Extract the [x, y] coordinate from the center of the cell holding the provided text.  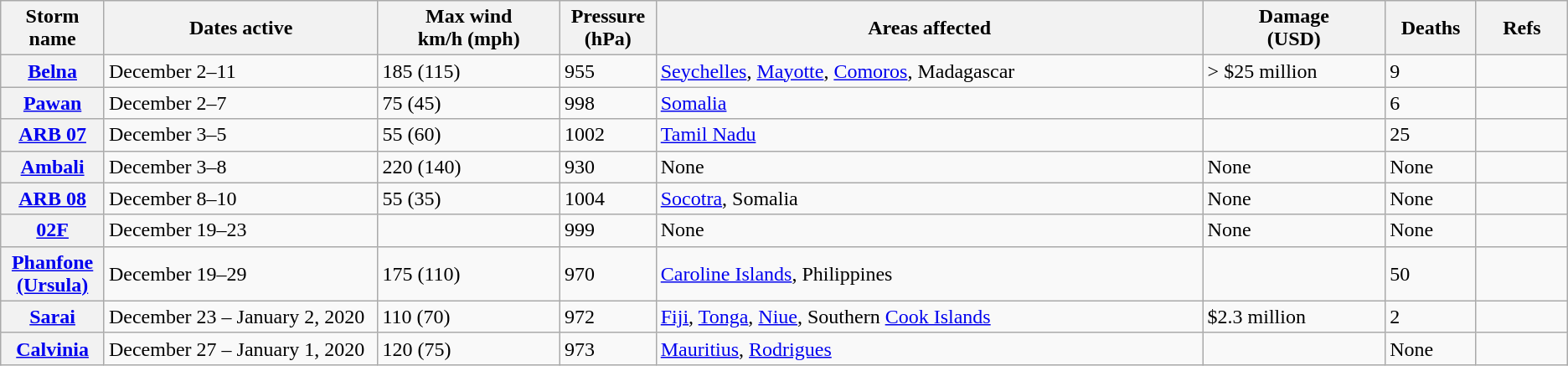
120 (75) [469, 348]
Areas affected [930, 28]
Pressure(hPa) [608, 28]
Mauritius, Rodrigues [930, 348]
Seychelles, Mayotte, Comoros, Madagascar [930, 71]
973 [608, 348]
December 19–23 [240, 230]
Ambali [53, 167]
Max windkm/h (mph) [469, 28]
$2.3 million [1294, 317]
175 (110) [469, 273]
Phanfone (Ursula) [53, 273]
Caroline Islands, Philippines [930, 273]
Dates active [240, 28]
972 [608, 317]
02F [53, 230]
December 2–7 [240, 103]
970 [608, 273]
75 (45) [469, 103]
Sarai [53, 317]
Belna [53, 71]
December 19–29 [240, 273]
1004 [608, 198]
Fiji, Tonga, Niue, Southern Cook Islands [930, 317]
930 [608, 167]
110 (70) [469, 317]
6 [1431, 103]
185 (115) [469, 71]
Calvinia [53, 348]
999 [608, 230]
Storm name [53, 28]
998 [608, 103]
Deaths [1431, 28]
9 [1431, 71]
Socotra, Somalia [930, 198]
Pawan [53, 103]
220 (140) [469, 167]
December 2–11 [240, 71]
55 (35) [469, 198]
55 (60) [469, 135]
Damage(USD) [1294, 28]
Refs [1521, 28]
2 [1431, 317]
December 23 – January 2, 2020 [240, 317]
1002 [608, 135]
ARB 08 [53, 198]
Tamil Nadu [930, 135]
50 [1431, 273]
December 3–8 [240, 167]
25 [1431, 135]
ARB 07 [53, 135]
December 3–5 [240, 135]
955 [608, 71]
Somalia [930, 103]
December 8–10 [240, 198]
> $25 million [1294, 71]
December 27 – January 1, 2020 [240, 348]
